Find where the given text appears and provide that cell's center as [x, y] coordinate. 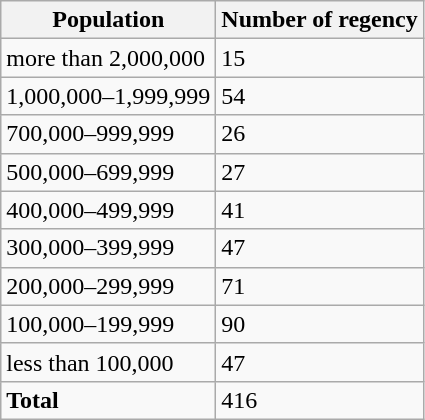
71 [320, 286]
90 [320, 324]
54 [320, 96]
27 [320, 172]
26 [320, 134]
more than 2,000,000 [108, 58]
Total [108, 400]
1,000,000–1,999,999 [108, 96]
700,000–999,999 [108, 134]
less than 100,000 [108, 362]
400,000–499,999 [108, 210]
416 [320, 400]
200,000–299,999 [108, 286]
Number of regency [320, 20]
41 [320, 210]
500,000–699,999 [108, 172]
300,000–399,999 [108, 248]
100,000–199,999 [108, 324]
15 [320, 58]
Population [108, 20]
